Search for the cell housing the specified text and yield its (x, y) center coordinate. 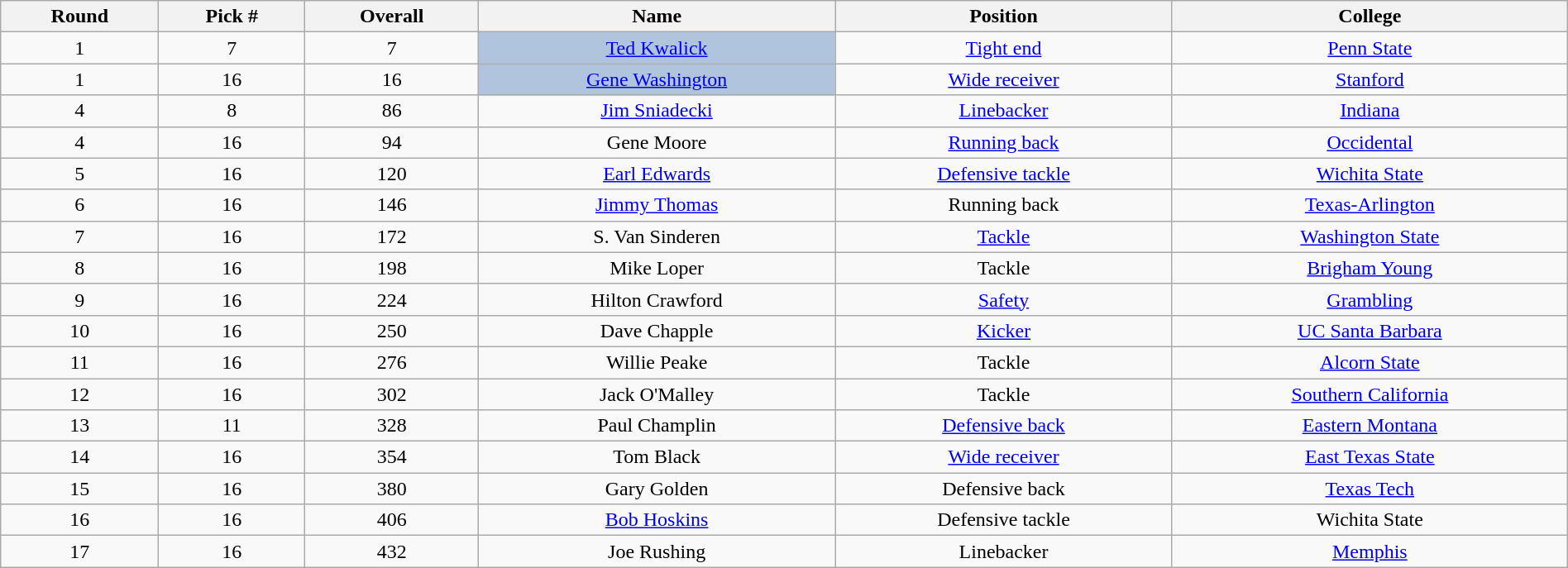
Penn State (1370, 48)
Overall (392, 17)
East Texas State (1370, 457)
Indiana (1370, 111)
Washington State (1370, 236)
17 (79, 551)
94 (392, 142)
Texas-Arlington (1370, 205)
14 (79, 457)
Grambling (1370, 299)
224 (392, 299)
Paul Champlin (657, 426)
120 (392, 174)
6 (79, 205)
Name (657, 17)
Occidental (1370, 142)
302 (392, 394)
Gary Golden (657, 489)
12 (79, 394)
Kicker (1004, 331)
UC Santa Barbara (1370, 331)
Bob Hoskins (657, 520)
Gene Moore (657, 142)
406 (392, 520)
Hilton Crawford (657, 299)
146 (392, 205)
Joe Rushing (657, 551)
250 (392, 331)
10 (79, 331)
Alcorn State (1370, 362)
9 (79, 299)
276 (392, 362)
Jack O'Malley (657, 394)
S. Van Sinderen (657, 236)
86 (392, 111)
Round (79, 17)
198 (392, 268)
380 (392, 489)
Earl Edwards (657, 174)
15 (79, 489)
Pick # (232, 17)
Safety (1004, 299)
328 (392, 426)
Gene Washington (657, 79)
432 (392, 551)
Memphis (1370, 551)
Southern California (1370, 394)
College (1370, 17)
172 (392, 236)
Mike Loper (657, 268)
Ted Kwalick (657, 48)
Tom Black (657, 457)
Willie Peake (657, 362)
Dave Chapple (657, 331)
Brigham Young (1370, 268)
Eastern Montana (1370, 426)
Jimmy Thomas (657, 205)
Position (1004, 17)
Texas Tech (1370, 489)
Tight end (1004, 48)
5 (79, 174)
13 (79, 426)
354 (392, 457)
Stanford (1370, 79)
Jim Sniadecki (657, 111)
